Locate the cell with the specified text and output its [X, Y] center coordinate. 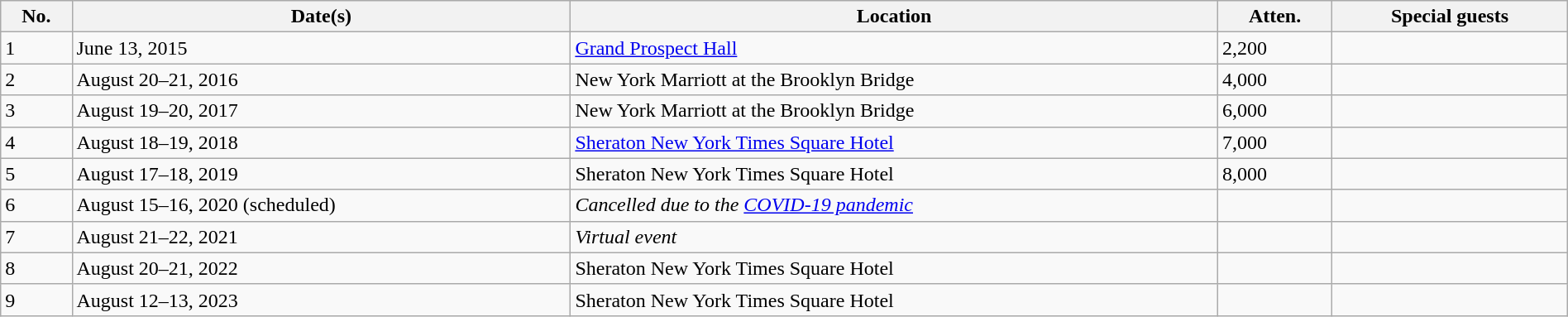
3 [36, 111]
Grand Prospect Hall [895, 48]
9 [36, 300]
Location [895, 17]
8,000 [1274, 174]
August 21–22, 2021 [321, 237]
August 17–18, 2019 [321, 174]
6 [36, 205]
2,200 [1274, 48]
6,000 [1274, 111]
Virtual event [895, 237]
August 20–21, 2016 [321, 79]
Date(s) [321, 17]
August 19–20, 2017 [321, 111]
August 18–19, 2018 [321, 142]
August 20–21, 2022 [321, 268]
No. [36, 17]
August 15–16, 2020 (scheduled) [321, 205]
4,000 [1274, 79]
7 [36, 237]
Special guests [1451, 17]
4 [36, 142]
5 [36, 174]
2 [36, 79]
June 13, 2015 [321, 48]
1 [36, 48]
Cancelled due to the COVID-19 pandemic [895, 205]
7,000 [1274, 142]
Atten. [1274, 17]
8 [36, 268]
August 12–13, 2023 [321, 300]
